Extract the (X, Y) coordinate from the center of the cell holding the provided text.  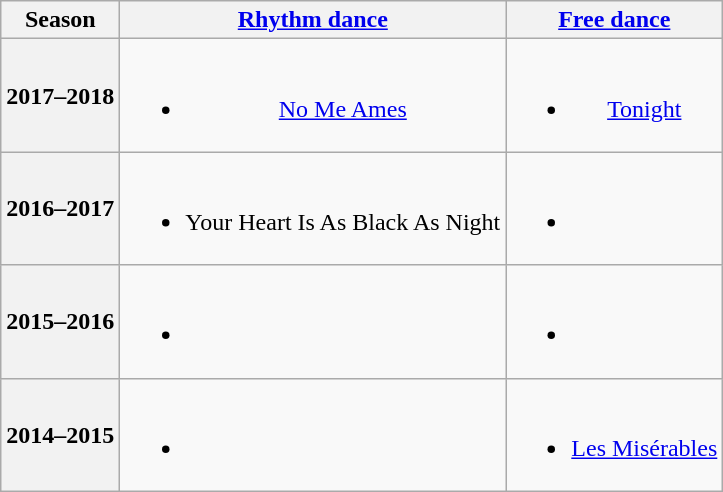
Les Misérables (614, 434)
Tonight (614, 96)
2017–2018 (60, 96)
Your Heart Is As Black As Night (313, 208)
2015–2016 (60, 322)
No Me Ames (313, 96)
Rhythm dance (313, 20)
Season (60, 20)
2014–2015 (60, 434)
2016–2017 (60, 208)
Free dance (614, 20)
